Extract the (x, y) coordinate from the center of the cell holding the provided text.  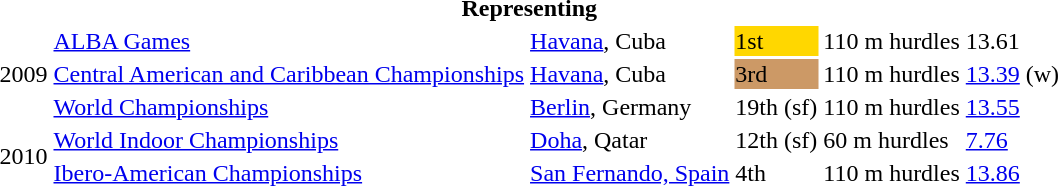
ALBA Games (289, 41)
3rd (776, 74)
60 m hurdles (892, 140)
World Indoor Championships (289, 140)
World Championships (289, 107)
1st (776, 41)
19th (sf) (776, 107)
12th (sf) (776, 140)
Central American and Caribbean Championships (289, 74)
Doha, Qatar (630, 140)
Berlin, Germany (630, 107)
